Output the [X, Y] coordinate of the center of the cell containing the given text.  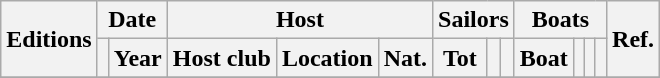
Sailors [474, 20]
Tot [460, 58]
Year [138, 58]
Location [327, 58]
Boats [560, 20]
Editions [49, 39]
Boat [544, 58]
Host club [222, 58]
Date [132, 20]
Host [300, 20]
Nat. [405, 58]
Ref. [634, 39]
